Extract the [x, y] coordinate from the center of the cell holding the provided text.  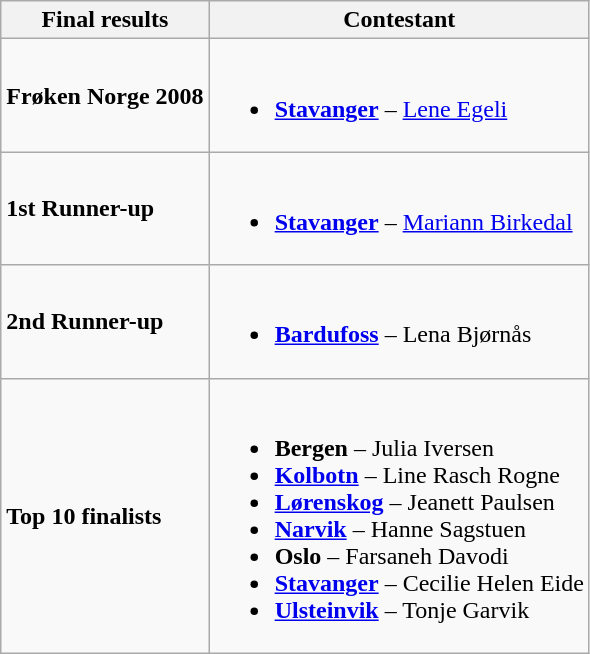
Bardufoss – Lena Bjørnås [399, 322]
Stavanger – Lene Egeli [399, 96]
1st Runner-up [105, 208]
2nd Runner-up [105, 322]
Stavanger – Mariann Birkedal [399, 208]
Final results [105, 20]
Frøken Norge 2008 [105, 96]
Top 10 finalists [105, 516]
Contestant [399, 20]
